Return [X, Y] of the center of cell containing provided text 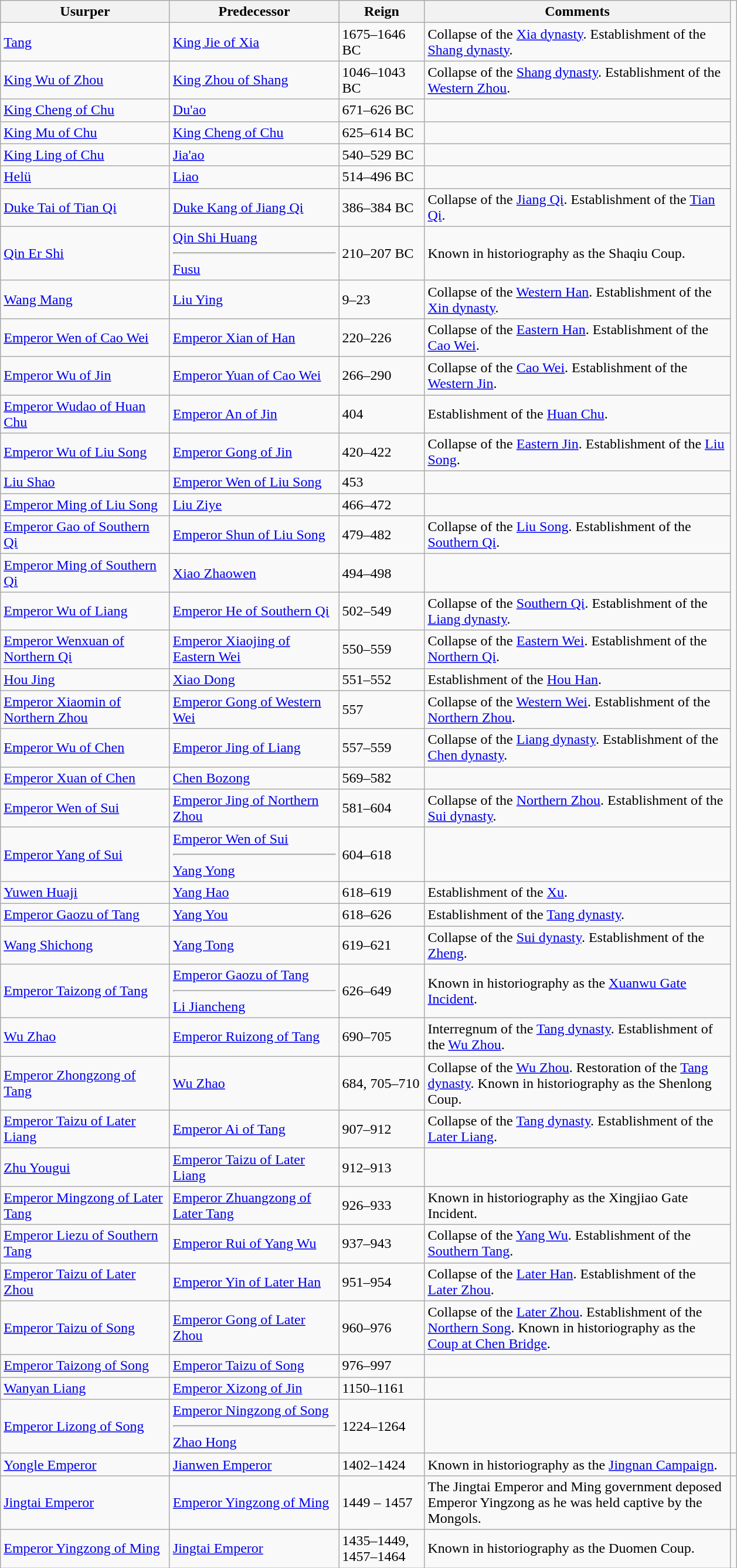
Xiao Dong [254, 679]
626–649 [382, 991]
Collapse of the Eastern Han. Establishment of the Cao Wei. [577, 338]
Tang [86, 42]
Yang You [254, 914]
Known in historiography as the Jingnan Campaign. [577, 1464]
1402–1424 [382, 1464]
Emperor Wu of Chen [86, 748]
Emperor Gong of Western Wei [254, 709]
Yuwen Huaji [86, 892]
266–290 [382, 375]
Emperor Taizu of Later Zhou [86, 1281]
Emperor Yang of Sui [86, 854]
Collapse of the Yang Wu. Establishment of the Southern Tang. [577, 1244]
Known in historiography as the Xuanwu Gate Incident. [577, 991]
Yang Tong [254, 945]
Establishment of the Xu. [577, 892]
Emperor Shun of Liu Song [254, 535]
581–604 [382, 808]
Emperor Xian of Han [254, 338]
Emperor Xiaojing of Eastern Wei [254, 649]
Collapse of the Later Han. Establishment of the Later Zhou. [577, 1281]
912–913 [382, 1168]
Wang Mang [86, 299]
Collapse of the Sui dynasty. Establishment of the Zheng. [577, 945]
1150–1161 [382, 1388]
The Jingtai Emperor and Ming government deposed Emperor Yingzong as he was held captive by the Mongols. [577, 1502]
Collapse of the Jiang Qi. Establishment of the Tian Qi. [577, 208]
Emperor Gaozu of Tang [86, 914]
Emperor Jing of Northern Zhou [254, 808]
569–582 [382, 778]
210–207 BC [382, 253]
Emperor Xiaomin of Northern Zhou [86, 709]
Emperor Yin of Later Han [254, 1281]
Du'ao [254, 110]
Emperor Wen of Cao Wei [86, 338]
604–618 [382, 854]
Emperor Gaozu of TangLi Jiancheng [254, 991]
Emperor Wenxuan of Northern Qi [86, 649]
960–976 [382, 1328]
Known in historiography as the Shaqiu Coup. [577, 253]
Emperor He of Southern Qi [254, 611]
1449 – 1457 [382, 1502]
625–614 BC [382, 132]
1435–1449, 1457–1464 [382, 1549]
King Mu of Chu [86, 132]
Emperor Wu of Jin [86, 375]
453 [382, 482]
557 [382, 709]
Emperor Taizong of Song [86, 1366]
King Ling of Chu [86, 155]
690–705 [382, 1038]
Collapse of the Wu Zhou. Restoration of the Tang dynasty. Known in historiography as the Shenlong Coup. [577, 1083]
550–559 [382, 649]
Wanyan Liang [86, 1388]
1046–1043 BC [382, 80]
Emperor Wudao of Huan Chu [86, 414]
386–384 BC [382, 208]
Duke Tai of Tian Qi [86, 208]
Xiao Zhaowen [254, 573]
Collapse of the Southern Qi. Establishment of the Liang dynasty. [577, 611]
Known in historiography as the Duomen Coup. [577, 1549]
Qin Er Shi [86, 253]
Collapse of the Northern Zhou. Establishment of the Sui dynasty. [577, 808]
420–422 [382, 453]
Emperor An of Jin [254, 414]
Collapse of the Tang dynasty. Establishment of the Later Liang. [577, 1129]
Emperor Gao of Southern Qi [86, 535]
Emperor Ai of Tang [254, 1129]
Zhu Yougui [86, 1168]
Known in historiography as the Xingjiao Gate Incident. [577, 1205]
Emperor Taizong of Tang [86, 991]
671–626 BC [382, 110]
Emperor Gong of Jin [254, 453]
Liao [254, 177]
Collapse of the Western Han. Establishment of the Xin dynasty. [577, 299]
Emperor Gong of Later Zhou [254, 1328]
479–482 [382, 535]
Collapse of the Western Wei. Establishment of the Northern Zhou. [577, 709]
Yang Hao [254, 892]
Emperor Jing of Liang [254, 748]
502–549 [382, 611]
Emperor Wu of Liu Song [86, 453]
Emperor Ruizong of Tang [254, 1038]
Emperor Xizong of Jin [254, 1388]
Emperor Ming of Liu Song [86, 505]
Yongle Emperor [86, 1464]
Establishment of the Hou Han. [577, 679]
Collapse of the Shang dynasty. Establishment of the Western Zhou. [577, 80]
Liu Shao [86, 482]
Emperor Mingzong of Later Tang [86, 1205]
Emperor Wen of SuiYang Yong [254, 854]
Hou Jing [86, 679]
Emperor Wen of Liu Song [254, 482]
Usurper [86, 12]
Collapse of the Liang dynasty. Establishment of the Chen dynasty. [577, 748]
Reign [382, 12]
618–626 [382, 914]
Liu Ziye [254, 505]
Collapse of the Eastern Wei. Establishment of the Northern Qi. [577, 649]
Collapse of the Cao Wei. Establishment of the Western Jin. [577, 375]
Emperor Ming of Southern Qi [86, 573]
Emperor Wu of Liang [86, 611]
Emperor Lizong of Song [86, 1426]
Helü [86, 177]
684, 705–710 [382, 1083]
Qin Shi HuangFusu [254, 253]
Chen Bozong [254, 778]
King Zhou of Shang [254, 80]
Emperor Ningzong of SongZhao Hong [254, 1426]
Establishment of the Huan Chu. [577, 414]
Establishment of the Tang dynasty. [577, 914]
976–997 [382, 1366]
Wang Shichong [86, 945]
Emperor Wen of Sui [86, 808]
618–619 [382, 892]
Collapse of the Liu Song. Establishment of the Southern Qi. [577, 535]
Duke Kang of Jiang Qi [254, 208]
Emperor Rui of Yang Wu [254, 1244]
King Jie of Xia [254, 42]
937–943 [382, 1244]
466–472 [382, 505]
Collapse of the Later Zhou. Establishment of the Northern Song. Known in historiography as the Coup at Chen Bridge. [577, 1328]
951–954 [382, 1281]
Liu Ying [254, 299]
619–621 [382, 945]
Jia'ao [254, 155]
Jianwen Emperor [254, 1464]
514–496 BC [382, 177]
907–912 [382, 1129]
Emperor Xuan of Chen [86, 778]
1675–1646 BC [382, 42]
Emperor Zhuangzong of Later Tang [254, 1205]
Comments [577, 12]
Interregnum of the Tang dynasty. Establishment of the Wu Zhou. [577, 1038]
Emperor Liezu of Southern Tang [86, 1244]
Emperor Zhongzong of Tang [86, 1083]
Collapse of the Xia dynasty. Establishment of the Shang dynasty. [577, 42]
220–226 [382, 338]
404 [382, 414]
1224–1264 [382, 1426]
Emperor Yuan of Cao Wei [254, 375]
551–552 [382, 679]
King Wu of Zhou [86, 80]
9–23 [382, 299]
557–559 [382, 748]
494–498 [382, 573]
926–933 [382, 1205]
540–529 BC [382, 155]
Collapse of the Eastern Jin. Establishment of the Liu Song. [577, 453]
Predecessor [254, 12]
